From the cell containing the given text, extract its center point as (X, Y) coordinate. 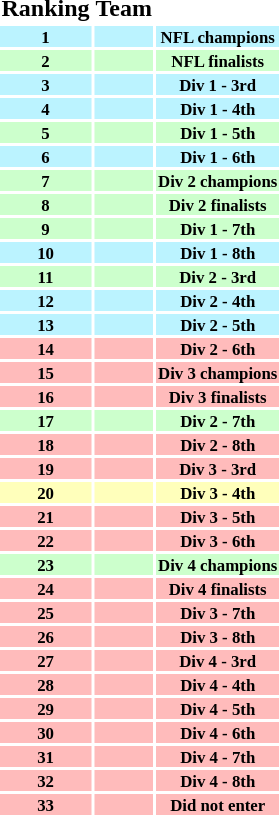
Div 3 finalists (218, 396)
8 (46, 204)
33 (46, 804)
Div 2 champions (218, 180)
Div 1 - 3rd (218, 84)
10 (46, 252)
Div 1 - 5th (218, 132)
30 (46, 732)
Div 4 - 6th (218, 732)
26 (46, 636)
13 (46, 324)
Div 2 - 8th (218, 444)
Div 1 - 8th (218, 252)
Div 2 - 6th (218, 348)
Div 1 - 7th (218, 228)
NFL finalists (218, 60)
Div 2 - 5th (218, 324)
Div 3 - 8th (218, 636)
Div 4 - 4th (218, 684)
Did not enter (218, 804)
Div 3 champions (218, 372)
Div 4 - 5th (218, 708)
Div 3 - 7th (218, 612)
Div 3 - 3rd (218, 468)
3 (46, 84)
17 (46, 420)
19 (46, 468)
15 (46, 372)
14 (46, 348)
31 (46, 756)
23 (46, 564)
Div 3 - 4th (218, 492)
NFL champions (218, 36)
Div 4 champions (218, 564)
29 (46, 708)
6 (46, 156)
Div 3 - 6th (218, 540)
9 (46, 228)
2 (46, 60)
20 (46, 492)
21 (46, 516)
1 (46, 36)
12 (46, 300)
7 (46, 180)
Div 2 - 3rd (218, 276)
27 (46, 660)
11 (46, 276)
22 (46, 540)
Div 3 - 5th (218, 516)
Div 4 - 7th (218, 756)
Div 4 finalists (218, 588)
Div 1 - 6th (218, 156)
Div 4 - 3rd (218, 660)
Div 1 - 4th (218, 108)
Div 2 - 4th (218, 300)
24 (46, 588)
32 (46, 780)
Div 2 - 7th (218, 420)
25 (46, 612)
Div 4 - 8th (218, 780)
4 (46, 108)
5 (46, 132)
16 (46, 396)
28 (46, 684)
Div 2 finalists (218, 204)
18 (46, 444)
